Provide the (x, y) coordinate of the cell's center where the given text is located.  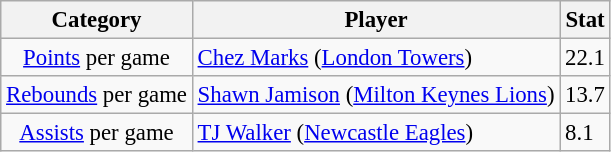
Player (376, 20)
TJ Walker (Newcastle Eagles) (376, 133)
Chez Marks (London Towers) (376, 58)
Assists per game (97, 133)
Shawn Jamison (Milton Keynes Lions) (376, 95)
Category (97, 20)
Stat (585, 20)
Points per game (97, 58)
8.1 (585, 133)
22.1 (585, 58)
13.7 (585, 95)
Rebounds per game (97, 95)
